Output the [X, Y] coordinate of the center of the cell containing the given text.  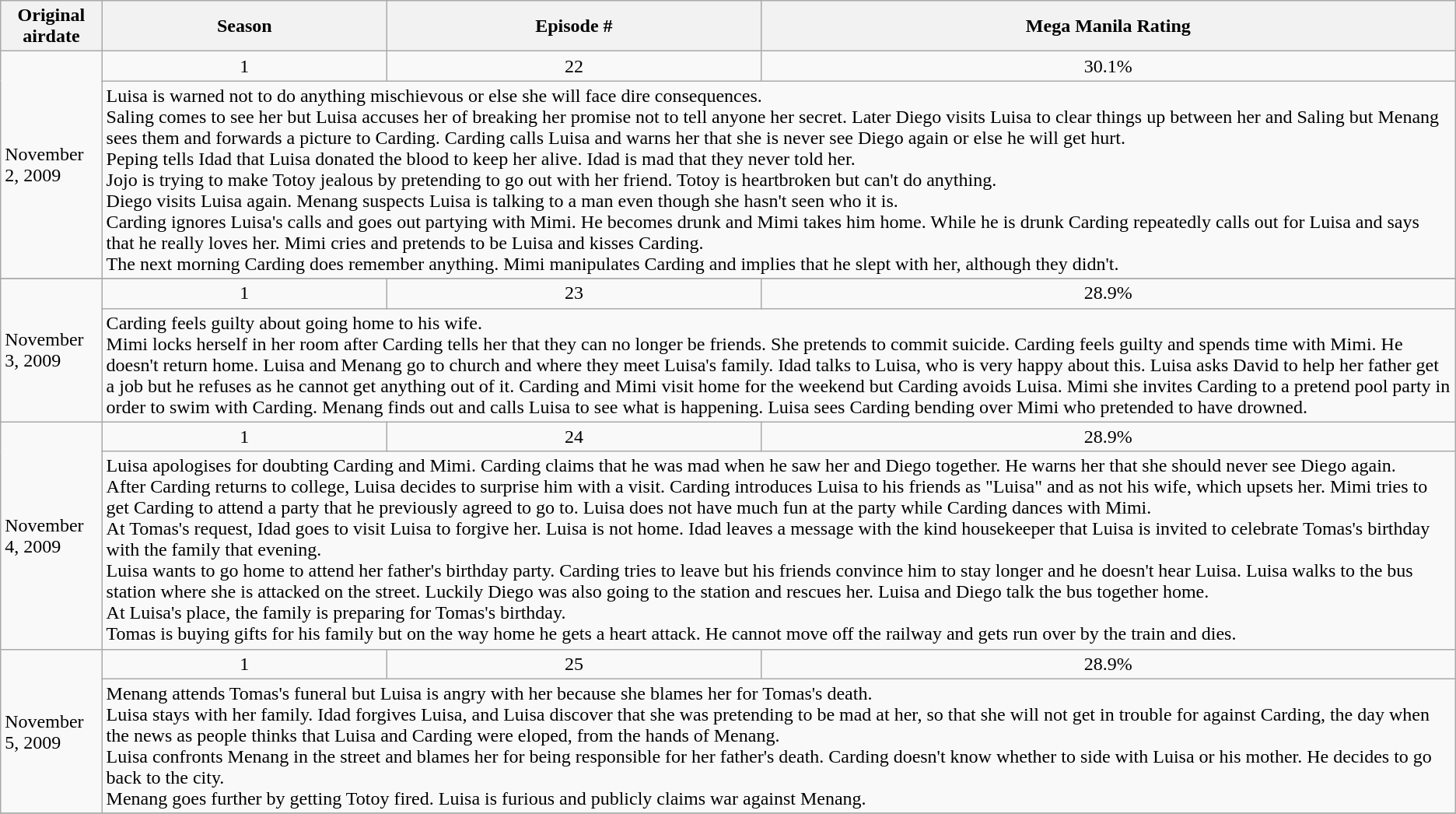
24 [574, 437]
November 2, 2009 [51, 165]
November 4, 2009 [51, 535]
Episode # [574, 26]
Original airdate [51, 26]
Mega Manila Rating [1108, 26]
22 [574, 66]
November 3, 2009 [51, 350]
30.1% [1108, 66]
Season [244, 26]
November 5, 2009 [51, 732]
25 [574, 664]
23 [574, 293]
